Extract the [X, Y] coordinate from the center of the cell holding the provided text.  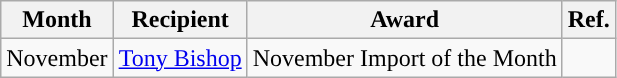
Month [57, 20]
November Import of the Month [404, 58]
Tony Bishop [180, 58]
Award [404, 20]
Recipient [180, 20]
Ref. [588, 20]
November [57, 58]
